Capture the cell that displays the provided text and extract its [X, Y] central coordinate. 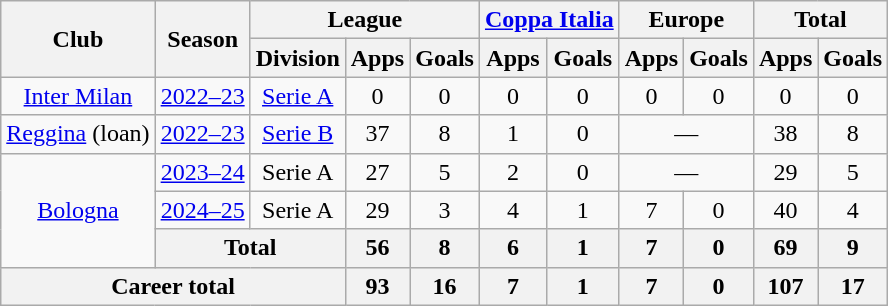
Reggina (loan) [78, 134]
2023–24 [202, 172]
3 [445, 210]
Career total [174, 286]
League [364, 20]
Serie B [298, 134]
Division [298, 58]
Club [78, 39]
Coppa Italia [549, 20]
38 [785, 134]
2024–25 [202, 210]
37 [377, 134]
Europe [686, 20]
93 [377, 286]
27 [377, 172]
56 [377, 248]
69 [785, 248]
Inter Milan [78, 96]
16 [445, 286]
Season [202, 39]
40 [785, 210]
Bologna [78, 210]
17 [853, 286]
2 [512, 172]
107 [785, 286]
6 [512, 248]
9 [853, 248]
